Scan for the cell matching the given text and deliver its [x, y] coordinate at center. 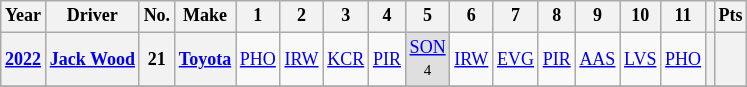
EVG [516, 59]
8 [556, 16]
2022 [24, 59]
SON4 [428, 59]
Jack Wood [92, 59]
10 [640, 16]
5 [428, 16]
Pts [730, 16]
AAS [598, 59]
Make [204, 16]
LVS [640, 59]
6 [472, 16]
2 [302, 16]
21 [156, 59]
No. [156, 16]
Toyota [204, 59]
7 [516, 16]
4 [388, 16]
Year [24, 16]
3 [346, 16]
1 [258, 16]
KCR [346, 59]
Driver [92, 16]
11 [684, 16]
9 [598, 16]
